Detect which cell encompasses the target text, then output its (x, y) center coordinate. 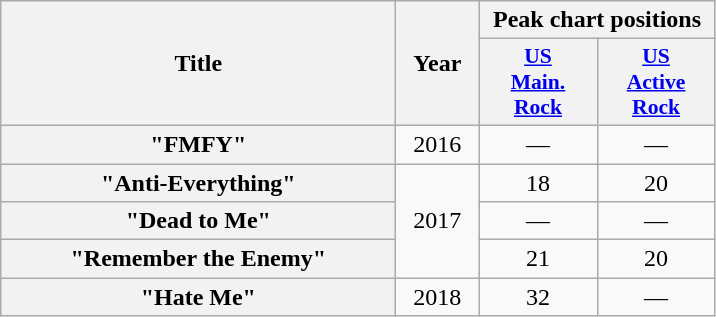
32 (538, 297)
Title (198, 64)
"FMFY" (198, 144)
"Dead to Me" (198, 221)
"Remember the Enemy" (198, 259)
21 (538, 259)
2016 (438, 144)
2018 (438, 297)
USMain.Rock (538, 82)
Peak chart positions (597, 20)
Year (438, 64)
"Hate Me" (198, 297)
USActiveRock (656, 82)
2017 (438, 221)
18 (538, 183)
"Anti-Everything" (198, 183)
